Return [X, Y] of the center of cell containing provided text 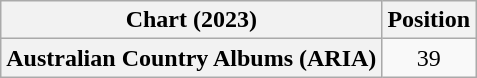
Chart (2023) [192, 20]
Australian Country Albums (ARIA) [192, 58]
Position [429, 20]
39 [429, 58]
